From the cell containing the given text, extract its center point as [X, Y] coordinate. 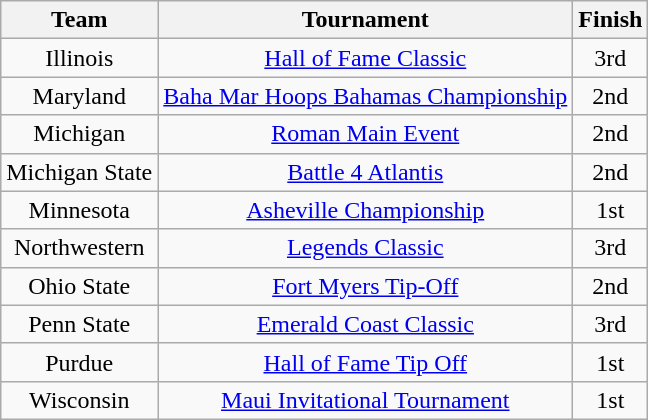
Hall of Fame Classic [366, 58]
Wisconsin [80, 400]
Michigan [80, 134]
Illinois [80, 58]
Minnesota [80, 210]
Northwestern [80, 248]
Penn State [80, 324]
Finish [610, 20]
Emerald Coast Classic [366, 324]
Legends Classic [366, 248]
Purdue [80, 362]
Ohio State [80, 286]
Hall of Fame Tip Off [366, 362]
Tournament [366, 20]
Maryland [80, 96]
Team [80, 20]
Fort Myers Tip-Off [366, 286]
Battle 4 Atlantis [366, 172]
Michigan State [80, 172]
Maui Invitational Tournament [366, 400]
Asheville Championship [366, 210]
Roman Main Event [366, 134]
Baha Mar Hoops Bahamas Championship [366, 96]
